Provide the [x, y] coordinate of the cell's center where the given text is located.  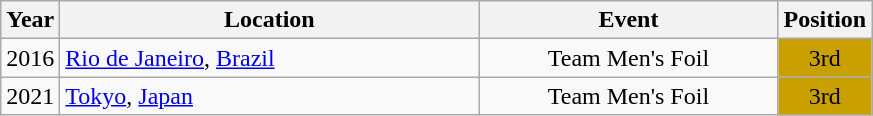
Position [825, 20]
2016 [30, 58]
2021 [30, 96]
Year [30, 20]
Location [270, 20]
Tokyo, Japan [270, 96]
Event [628, 20]
Rio de Janeiro, Brazil [270, 58]
